Return the [x, y] coordinate for the center point of the cell that contains the specified text.  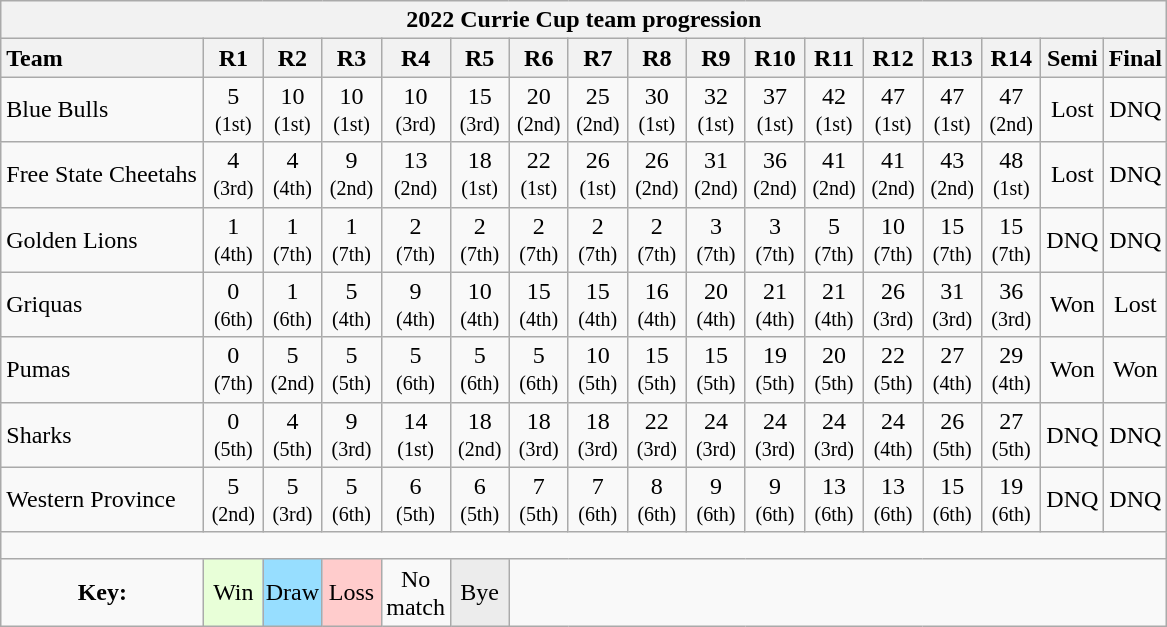
R10 [774, 58]
1 (6th) [292, 304]
Western Province [102, 500]
30 (1st) [656, 110]
R8 [656, 58]
32 (1st) [716, 110]
Final [1136, 58]
15 (6th) [952, 500]
10 (3rd) [416, 110]
R14 [1012, 58]
22 (3rd) [656, 434]
13 (2nd) [416, 174]
36 (3rd) [1012, 304]
43 (2nd) [952, 174]
20 (2nd) [538, 110]
Bye [480, 592]
47 (2nd) [1012, 110]
Free State Cheetahs [102, 174]
18 (1st) [480, 174]
15 (3rd) [480, 110]
R1 [234, 58]
26 (1st) [598, 174]
0 (6th) [234, 304]
26 (5th) [952, 434]
29 (4th) [1012, 370]
0 (5th) [234, 434]
5 (7th) [834, 240]
27 (4th) [952, 370]
Blue Bulls [102, 110]
Golden Lions [102, 240]
R9 [716, 58]
R7 [598, 58]
8 (6th) [656, 500]
24 (4th) [894, 434]
31 (2nd) [716, 174]
R6 [538, 58]
26 (2nd) [656, 174]
5 (5th) [352, 370]
5 (3rd) [292, 500]
Draw [292, 592]
18 (2nd) [480, 434]
22 (1st) [538, 174]
R5 [480, 58]
9 (4th) [416, 304]
48 (1st) [1012, 174]
Loss [352, 592]
7 (5th) [538, 500]
Team [102, 58]
5 (1st) [234, 110]
36 (2nd) [774, 174]
37 (1st) [774, 110]
R3 [352, 58]
25 (2nd) [598, 110]
10 (5th) [598, 370]
26 (3rd) [894, 304]
42 (1st) [834, 110]
4 (4th) [292, 174]
0 (7th) [234, 370]
20 (5th) [834, 370]
R12 [894, 58]
4 (3rd) [234, 174]
14 (1st) [416, 434]
Pumas [102, 370]
No match [416, 592]
9 (3rd) [352, 434]
20 (4th) [716, 304]
1 (4th) [234, 240]
R2 [292, 58]
10 (4th) [480, 304]
Key: [102, 592]
Griquas [102, 304]
4 (5th) [292, 434]
10 (7th) [894, 240]
R11 [834, 58]
R13 [952, 58]
22 (5th) [894, 370]
5 (4th) [352, 304]
16 (4th) [656, 304]
27 (5th) [1012, 434]
9 (2nd) [352, 174]
Win [234, 592]
19 (5th) [774, 370]
R4 [416, 58]
7 (6th) [598, 500]
31 (3rd) [952, 304]
Semi [1072, 58]
19 (6th) [1012, 500]
2022 Currie Cup team progression [584, 20]
Sharks [102, 434]
